From the cell containing the given text, extract its center point as (x, y) coordinate. 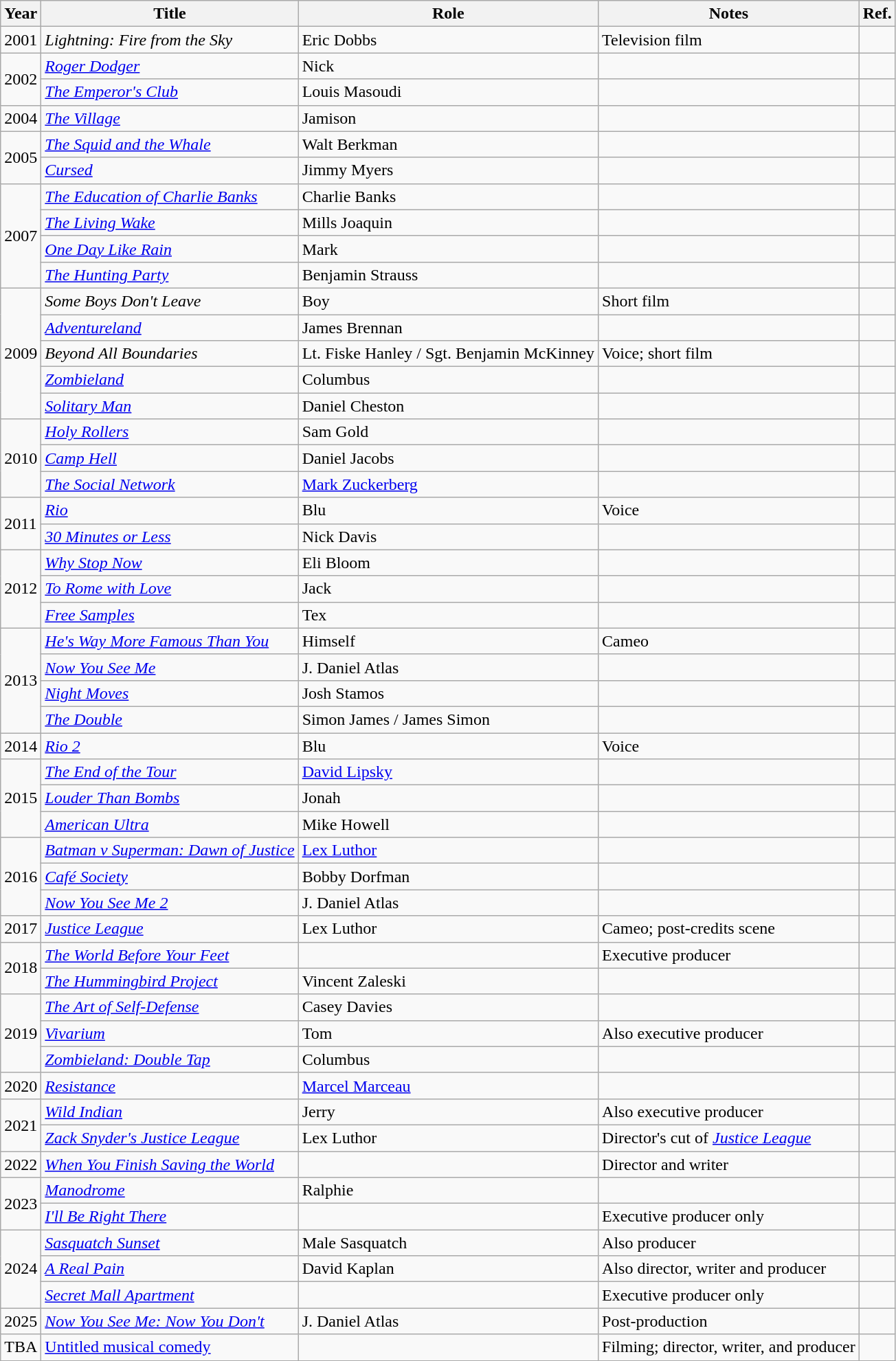
I'll Be Right There (170, 1217)
Lightning: Fire from the Sky (170, 40)
Sam Gold (448, 432)
Resistance (170, 1086)
Television film (729, 40)
Free Samples (170, 615)
Now You See Me (170, 667)
Eric Dobbs (448, 40)
David Lipsky (448, 772)
Zack Snyder's Justice League (170, 1138)
Also director, writer and producer (729, 1269)
Sasquatch Sunset (170, 1243)
Notes (729, 14)
Why Stop Now (170, 563)
Adventureland (170, 328)
Night Moves (170, 693)
2023 (21, 1204)
Now You See Me: Now You Don't (170, 1321)
2010 (21, 458)
The End of the Tour (170, 772)
Casey Davies (448, 1007)
Rio (170, 510)
2024 (21, 1269)
Camp Hell (170, 458)
2014 (21, 745)
Now You See Me 2 (170, 903)
Justice League (170, 929)
Daniel Jacobs (448, 458)
Boy (448, 301)
2018 (21, 968)
To Rome with Love (170, 589)
2021 (21, 1125)
Louis Masoudi (448, 92)
Café Society (170, 877)
2002 (21, 79)
Manodrome (170, 1191)
Josh Stamos (448, 693)
Wild Indian (170, 1112)
Mark Zuckerberg (448, 484)
David Kaplan (448, 1269)
Untitled musical comedy (170, 1347)
2007 (21, 236)
Batman v Superman: Dawn of Justice (170, 851)
Rio 2 (170, 745)
Vivarium (170, 1033)
Jack (448, 589)
Zombieland (170, 380)
The Living Wake (170, 223)
2025 (21, 1321)
Male Sasquatch (448, 1243)
Daniel Cheston (448, 406)
The Double (170, 719)
Mills Joaquin (448, 223)
2001 (21, 40)
Director's cut of Justice League (729, 1138)
Mark (448, 249)
Roger Dodger (170, 66)
Solitary Man (170, 406)
2017 (21, 929)
Tom (448, 1033)
Nick (448, 66)
A Real Pain (170, 1269)
Mike Howell (448, 824)
Himself (448, 641)
2019 (21, 1033)
Secret Mall Apartment (170, 1295)
The Emperor's Club (170, 92)
Beyond All Boundaries (170, 354)
Role (448, 14)
2015 (21, 798)
The Art of Self-Defense (170, 1007)
Jimmy Myers (448, 170)
Lt. Fiske Hanley / Sgt. Benjamin McKinney (448, 354)
Cursed (170, 170)
2011 (21, 524)
2013 (21, 680)
Jerry (448, 1112)
Ralphie (448, 1191)
Holy Rollers (170, 432)
2016 (21, 877)
Jonah (448, 798)
Cameo (729, 641)
2020 (21, 1086)
Post-production (729, 1321)
Title (170, 14)
Voice; short film (729, 354)
American Ultra (170, 824)
The Hunting Party (170, 275)
The World Before Your Feet (170, 955)
Vincent Zaleski (448, 981)
Ref. (877, 14)
James Brennan (448, 328)
One Day Like Rain (170, 249)
2022 (21, 1165)
Bobby Dorfman (448, 877)
2012 (21, 589)
Charlie Banks (448, 196)
Filming; director, writer, and producer (729, 1347)
He's Way More Famous Than You (170, 641)
Executive producer (729, 955)
2009 (21, 353)
The Social Network (170, 484)
Simon James / James Simon (448, 719)
2004 (21, 118)
Walt Berkman (448, 144)
Some Boys Don't Leave (170, 301)
TBA (21, 1347)
The Education of Charlie Banks (170, 196)
Louder Than Bombs (170, 798)
The Squid and the Whale (170, 144)
Director and writer (729, 1165)
Short film (729, 301)
Jamison (448, 118)
The Hummingbird Project (170, 981)
The Village (170, 118)
Benjamin Strauss (448, 275)
Year (21, 14)
2005 (21, 157)
Tex (448, 615)
Zombieland: Double Tap (170, 1059)
Cameo; post-credits scene (729, 929)
Nick Davis (448, 537)
When You Finish Saving the World (170, 1165)
30 Minutes or Less (170, 537)
Eli Bloom (448, 563)
Also producer (729, 1243)
Marcel Marceau (448, 1086)
